Scan for the cell matching the given text and deliver its [x, y] coordinate at center. 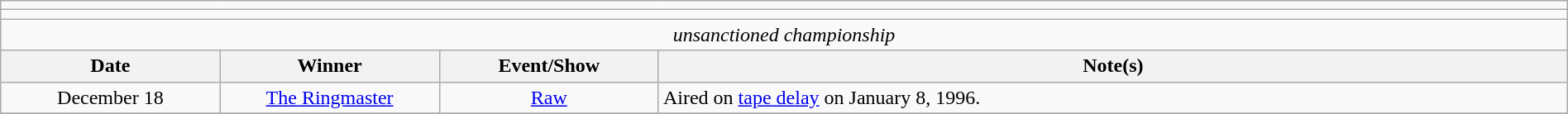
December 18 [111, 97]
The Ringmaster [329, 97]
Note(s) [1113, 66]
unsanctioned championship [784, 35]
Aired on tape delay on January 8, 1996. [1113, 97]
Raw [549, 97]
Winner [329, 66]
Event/Show [549, 66]
Date [111, 66]
